Return [X, Y] of the center of cell containing provided text 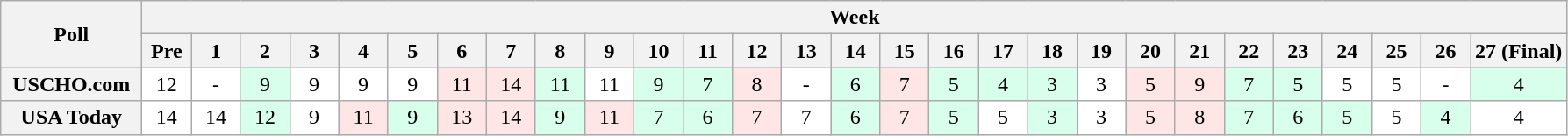
26 [1445, 51]
USA Today [72, 118]
19 [1101, 51]
24 [1347, 51]
10 [658, 51]
25 [1396, 51]
21 [1199, 51]
23 [1298, 51]
Poll [72, 34]
2 [265, 51]
Week [855, 18]
18 [1052, 51]
22 [1249, 51]
15 [905, 51]
1 [216, 51]
17 [1003, 51]
16 [954, 51]
USCHO.com [72, 84]
20 [1150, 51]
Pre [167, 51]
27 (Final) [1519, 51]
